Provide the (X, Y) coordinate of the cell's center where the given text is located.  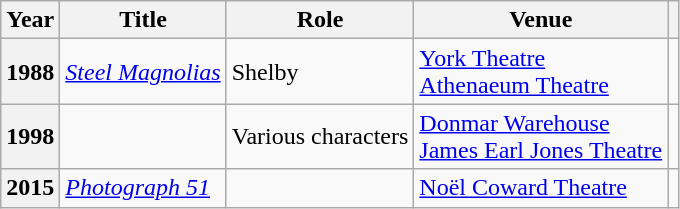
2015 (30, 188)
Donmar WarehouseJames Earl Jones Theatre (541, 136)
Steel Magnolias (143, 72)
Photograph 51 (143, 188)
Noël Coward Theatre (541, 188)
Title (143, 20)
Shelby (320, 72)
York TheatreAthenaeum Theatre (541, 72)
Year (30, 20)
Role (320, 20)
Venue (541, 20)
1998 (30, 136)
1988 (30, 72)
Various characters (320, 136)
